Search for the cell housing the specified text and yield its [x, y] center coordinate. 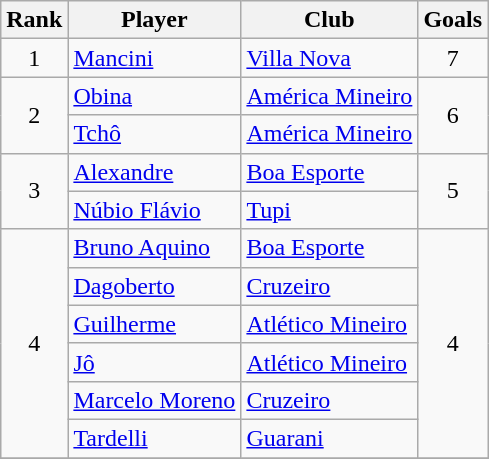
Mancini [154, 58]
Núbio Flávio [154, 210]
7 [453, 58]
2 [34, 115]
Rank [34, 20]
Obina [154, 96]
Tardelli [154, 438]
Bruno Aquino [154, 248]
1 [34, 58]
Guarani [330, 438]
Villa Nova [330, 58]
Tchô [154, 134]
Jô [154, 362]
Tupi [330, 210]
3 [34, 191]
Club [330, 20]
Marcelo Moreno [154, 400]
Dagoberto [154, 286]
Player [154, 20]
Guilherme [154, 324]
6 [453, 115]
Goals [453, 20]
5 [453, 191]
Alexandre [154, 172]
